Return the [x, y] coordinate for the center point of the cell that contains the specified text.  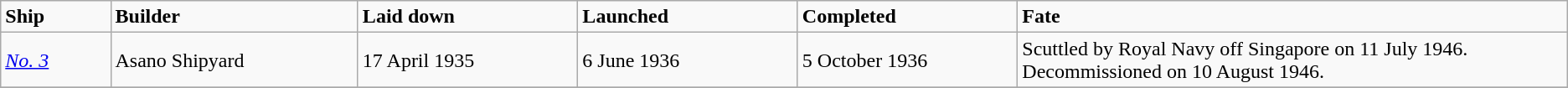
5 October 1936 [907, 60]
No. 3 [55, 60]
Asano Shipyard [235, 60]
Launched [688, 17]
Laid down [467, 17]
Builder [235, 17]
Ship [55, 17]
17 April 1935 [467, 60]
Completed [907, 17]
6 June 1936 [688, 60]
Fate [1292, 17]
Scuttled by Royal Navy off Singapore on 11 July 1946. Decommissioned on 10 August 1946. [1292, 60]
